Pinpoint the cell where the given text exists, returning its (X, Y) midpoint coordinate. 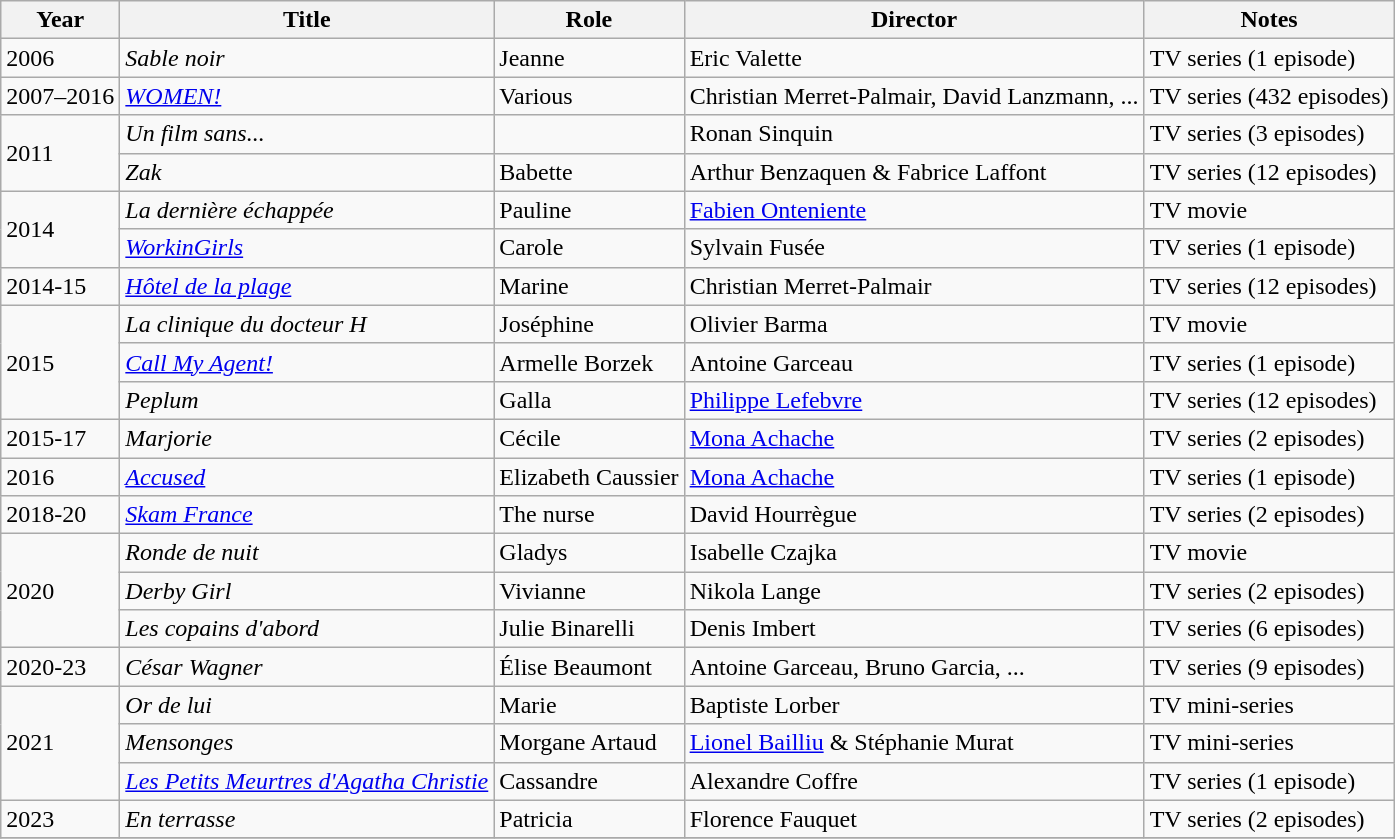
Zak (307, 172)
Florence Fauquet (914, 819)
TV series (6 episodes) (1269, 629)
The nurse (589, 515)
Les copains d'abord (307, 629)
2015-17 (60, 438)
Skam France (307, 515)
Year (60, 20)
La dernière échappée (307, 210)
Philippe Lefebvre (914, 400)
Cécile (589, 438)
Notes (1269, 20)
Lionel Bailliu & Stéphanie Murat (914, 743)
2021 (60, 743)
Olivier Barma (914, 324)
Galla (589, 400)
Patricia (589, 819)
2018-20 (60, 515)
2023 (60, 819)
Vivianne (589, 591)
La clinique du docteur H (307, 324)
Title (307, 20)
Gladys (589, 553)
Accused (307, 477)
Alexandre Coffre (914, 781)
Ronde de nuit (307, 553)
Christian Merret-Palmair, David Lanzmann, ... (914, 96)
Babette (589, 172)
2016 (60, 477)
Sylvain Fusée (914, 248)
Ronan Sinquin (914, 134)
Nikola Lange (914, 591)
Jeanne (589, 58)
Peplum (307, 400)
Or de lui (307, 705)
TV series (9 episodes) (1269, 667)
Call My Agent! (307, 362)
Fabien Onteniente (914, 210)
Mensonges (307, 743)
David Hourrègue (914, 515)
Élise Beaumont (589, 667)
TV series (432 episodes) (1269, 96)
Les Petits Meurtres d'Agatha Christie (307, 781)
Elizabeth Caussier (589, 477)
2011 (60, 153)
WorkinGirls (307, 248)
Un film sans... (307, 134)
2020-23 (60, 667)
Marjorie (307, 438)
2015 (60, 362)
Various (589, 96)
Denis Imbert (914, 629)
Baptiste Lorber (914, 705)
Pauline (589, 210)
Antoine Garceau (914, 362)
Sable noir (307, 58)
2014-15 (60, 286)
Derby Girl (307, 591)
Role (589, 20)
Marine (589, 286)
César Wagner (307, 667)
Director (914, 20)
Julie Binarelli (589, 629)
2006 (60, 58)
Joséphine (589, 324)
2020 (60, 591)
2014 (60, 229)
Marie (589, 705)
Eric Valette (914, 58)
Morgane Artaud (589, 743)
WOMEN! (307, 96)
TV series (3 episodes) (1269, 134)
En terrasse (307, 819)
Christian Merret-Palmair (914, 286)
Arthur Benzaquen & Fabrice Laffont (914, 172)
Cassandre (589, 781)
2007–2016 (60, 96)
Isabelle Czajka (914, 553)
Armelle Borzek (589, 362)
Hôtel de la plage (307, 286)
Antoine Garceau, Bruno Garcia, ... (914, 667)
Carole (589, 248)
